Search for the cell housing the specified text and yield its [x, y] center coordinate. 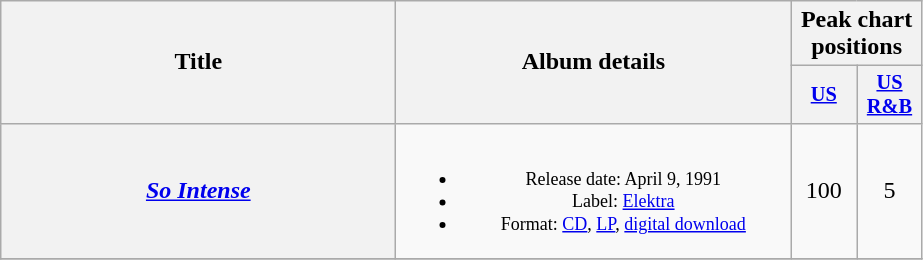
100 [824, 190]
So Intense [198, 190]
Peak chart positions [856, 34]
5 [890, 190]
Release date: April 9, 1991Label: ElektraFormat: CD, LP, digital download [594, 190]
Album details [594, 62]
Title [198, 62]
US [824, 95]
US R&B [890, 95]
